Extract the (X, Y) coordinate from the center of the cell holding the provided text.  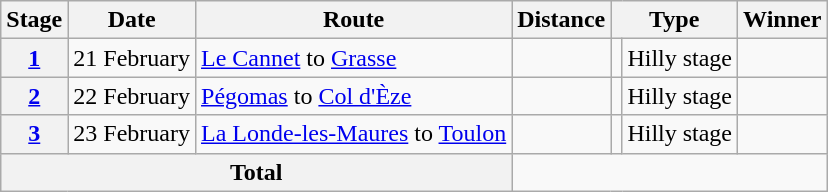
Date (132, 20)
22 February (132, 96)
Le Cannet to Grasse (354, 58)
Type (674, 20)
1 (34, 58)
Route (354, 20)
Total (256, 172)
23 February (132, 134)
Distance (562, 20)
Winner (782, 20)
3 (34, 134)
Stage (34, 20)
La Londe-les-Maures to Toulon (354, 134)
Pégomas to Col d'Èze (354, 96)
2 (34, 96)
21 February (132, 58)
